Search for the cell housing the specified text and yield its (X, Y) center coordinate. 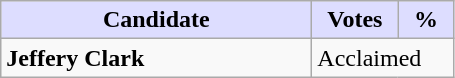
Candidate (156, 20)
Votes (355, 20)
Acclaimed (383, 58)
Jeffery Clark (156, 58)
% (426, 20)
